Detect which cell encompasses the target text, then output its (X, Y) center coordinate. 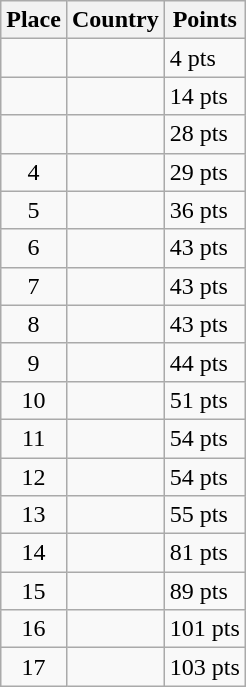
101 pts (204, 629)
81 pts (204, 553)
9 (34, 362)
44 pts (204, 362)
14 (34, 553)
36 pts (204, 210)
11 (34, 438)
29 pts (204, 172)
17 (34, 667)
4 pts (204, 58)
13 (34, 515)
6 (34, 248)
51 pts (204, 400)
28 pts (204, 134)
89 pts (204, 591)
103 pts (204, 667)
Place (34, 20)
14 pts (204, 96)
5 (34, 210)
7 (34, 286)
55 pts (204, 515)
12 (34, 477)
Points (204, 20)
8 (34, 324)
10 (34, 400)
4 (34, 172)
15 (34, 591)
16 (34, 629)
Country (115, 20)
